Locate the cell with the specified text and output its [x, y] center coordinate. 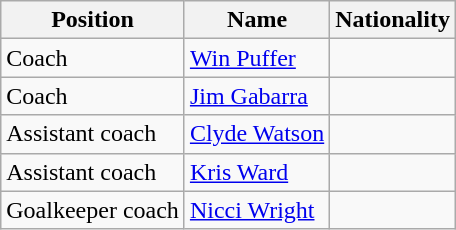
Jim Gabarra [256, 96]
Nicci Wright [256, 210]
Nationality [393, 20]
Position [93, 20]
Name [256, 20]
Kris Ward [256, 172]
Goalkeeper coach [93, 210]
Clyde Watson [256, 134]
Win Puffer [256, 58]
